For the text-containing cell, return its midpoint in (x, y) coordinate format. 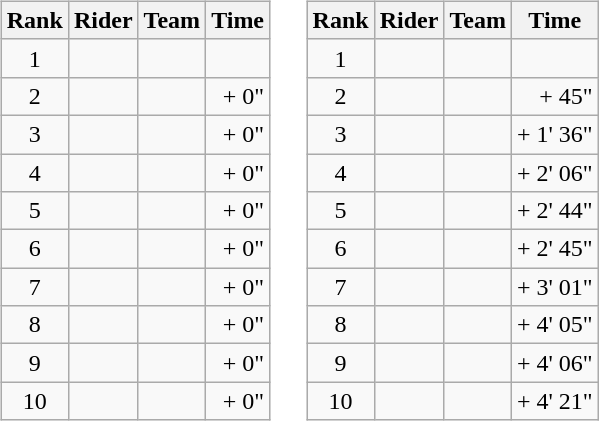
+ 2' 45" (554, 249)
+ 4' 21" (554, 401)
+ 2' 06" (554, 173)
+ 4' 06" (554, 363)
+ 2' 44" (554, 211)
+ 3' 01" (554, 287)
+ 4' 05" (554, 325)
+ 1' 36" (554, 134)
+ 45" (554, 96)
